Pinpoint the cell where the given text exists, returning its [X, Y] midpoint coordinate. 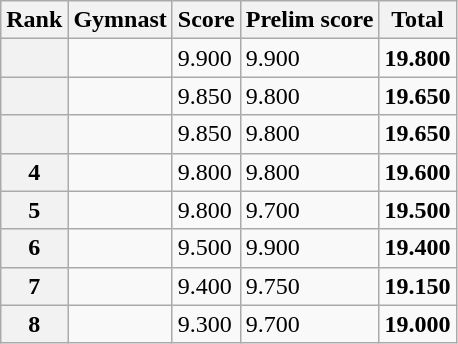
19.500 [418, 210]
Total [418, 20]
19.600 [418, 172]
19.150 [418, 286]
Rank [34, 20]
7 [34, 286]
6 [34, 248]
19.000 [418, 324]
19.800 [418, 58]
Gymnast [120, 20]
Score [206, 20]
5 [34, 210]
Prelim score [310, 20]
19.400 [418, 248]
9.400 [206, 286]
9.300 [206, 324]
8 [34, 324]
9.500 [206, 248]
9.750 [310, 286]
4 [34, 172]
